Determine the [X, Y] coordinate at the center of the cell enclosing the given text.  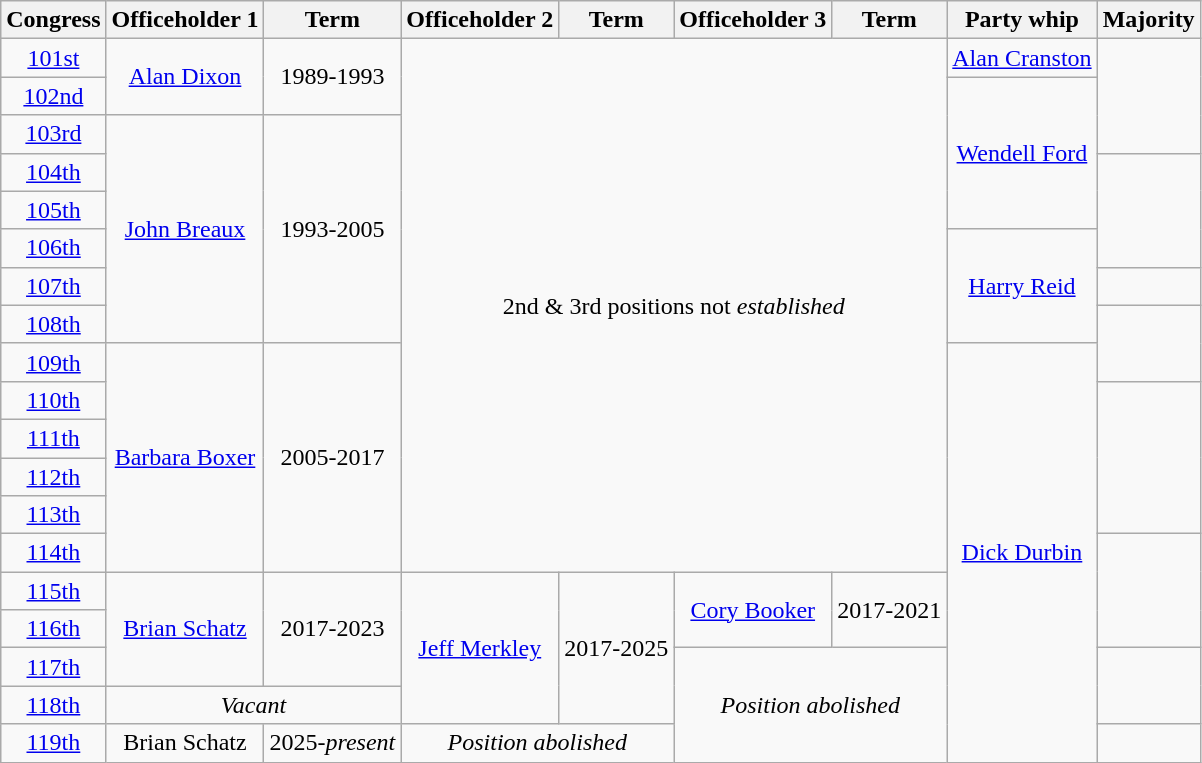
Party whip [1022, 20]
2005-2017 [332, 457]
Wendell Ford [1022, 153]
Congress [54, 20]
111th [54, 438]
103rd [54, 134]
110th [54, 400]
114th [54, 553]
106th [54, 248]
Dick Durbin [1022, 552]
Harry Reid [1022, 286]
Vacant [254, 705]
102nd [54, 96]
1989-1993 [332, 77]
2nd & 3rd positions not established [674, 306]
109th [54, 362]
105th [54, 210]
2017-2025 [616, 648]
Alan Dixon [185, 77]
1993-2005 [332, 229]
116th [54, 629]
119th [54, 743]
112th [54, 477]
2025-present [332, 743]
2017-2023 [332, 629]
Alan Cranston [1022, 58]
117th [54, 667]
John Breaux [185, 229]
Cory Booker [753, 610]
108th [54, 324]
115th [54, 591]
101st [54, 58]
Officeholder 3 [753, 20]
2017-2021 [890, 610]
118th [54, 705]
Officeholder 2 [480, 20]
Jeff Merkley [480, 648]
Barbara Boxer [185, 457]
Officeholder 1 [185, 20]
113th [54, 515]
104th [54, 172]
Majority [1148, 20]
107th [54, 286]
